Scan for the cell matching the given text and deliver its [x, y] coordinate at center. 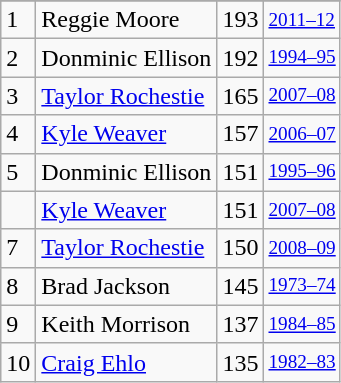
1995–96 [302, 172]
9 [18, 324]
135 [240, 362]
1 [18, 20]
4 [18, 134]
3 [18, 96]
2006–07 [302, 134]
1994–95 [302, 58]
2008–09 [302, 248]
Craig Ehlo [126, 362]
10 [18, 362]
157 [240, 134]
1973–74 [302, 286]
150 [240, 248]
5 [18, 172]
2 [18, 58]
1982–83 [302, 362]
145 [240, 286]
Keith Morrison [126, 324]
7 [18, 248]
8 [18, 286]
Brad Jackson [126, 286]
2011–12 [302, 20]
Reggie Moore [126, 20]
192 [240, 58]
137 [240, 324]
1984–85 [302, 324]
165 [240, 96]
193 [240, 20]
